From the cell containing the given text, extract its center point as [X, Y] coordinate. 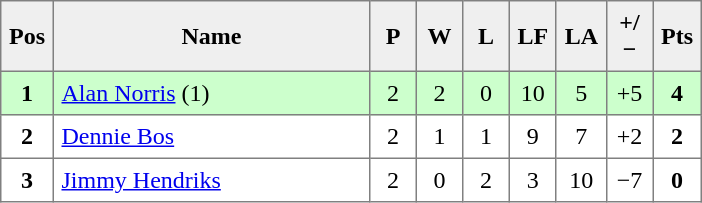
Pts [677, 36]
+2 [629, 137]
Alan Norris (1) [211, 93]
L [486, 36]
5 [581, 93]
LA [581, 36]
Dennie Bos [211, 137]
Pos [27, 36]
Name [211, 36]
LF [532, 36]
P [393, 36]
7 [581, 137]
+5 [629, 93]
4 [677, 93]
W [439, 36]
Jimmy Hendriks [211, 180]
−7 [629, 180]
9 [532, 137]
+/− [629, 36]
